Determine the (X, Y) coordinate at the center of the cell enclosing the given text.  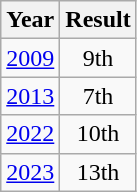
7th (98, 96)
10th (98, 134)
9th (98, 58)
2013 (30, 96)
13th (98, 172)
Year (30, 20)
2009 (30, 58)
2022 (30, 134)
2023 (30, 172)
Result (98, 20)
